Return the (x, y) coordinate for the center point of the cell that contains the specified text.  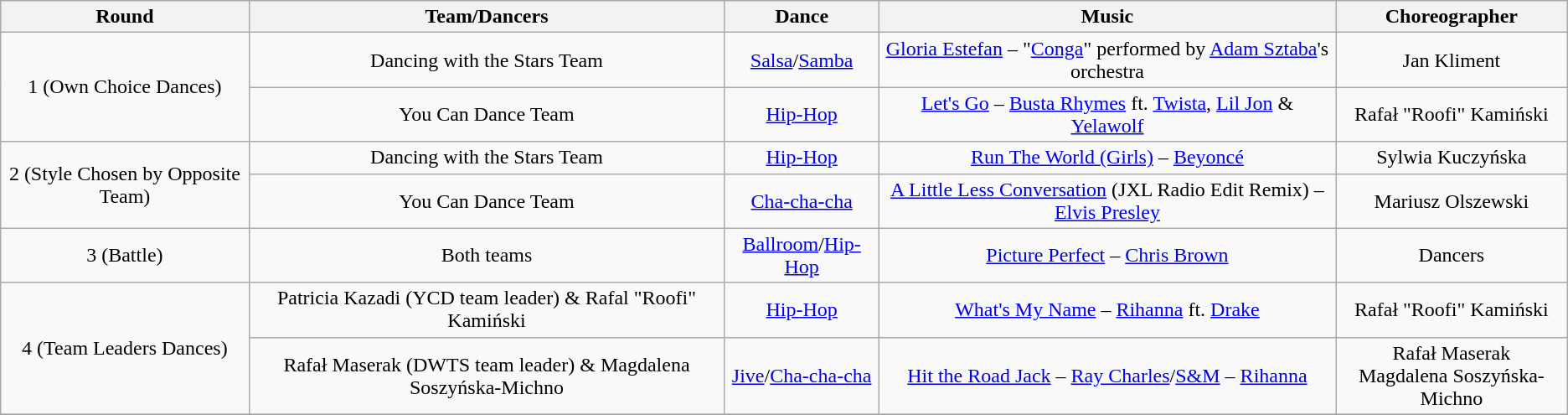
Dance (802, 17)
Salsa/Samba (802, 60)
Ballroom/Hip-Hop (802, 255)
Jan Kliment (1452, 60)
Both teams (487, 255)
Rafał MaserakMagdalena Soszyńska-Michno (1452, 376)
Choreographer (1452, 17)
Rafał Maserak (DWTS team leader) & Magdalena Soszyńska-Michno (487, 376)
Patricia Kazadi (YCD team leader) & Rafal "Roofi" Kamiński (487, 310)
Gloria Estefan – "Conga" performed by Adam Sztaba's orchestra (1107, 60)
4 (Team Leaders Dances) (125, 349)
Picture Perfect – Chris Brown (1107, 255)
Round (125, 17)
Music (1107, 17)
2 (Style Chosen by Opposite Team) (125, 184)
Dancers (1452, 255)
Let's Go – Busta Rhymes ft. Twista, Lil Jon & Yelawolf (1107, 114)
3 (Battle) (125, 255)
Hit the Road Jack – Ray Charles/S&M – Rihanna (1107, 376)
Run The World (Girls) – Beyoncé (1107, 158)
1 (Own Choice Dances) (125, 87)
What's My Name – Rihanna ft. Drake (1107, 310)
Team/Dancers (487, 17)
Jive/Cha-cha-cha (802, 376)
A Little Less Conversation (JXL Radio Edit Remix) – Elvis Presley (1107, 201)
Mariusz Olszewski (1452, 201)
Sylwia Kuczyńska (1452, 158)
Cha-cha-cha (802, 201)
